Find where the given text appears and provide that cell's center as (X, Y) coordinate. 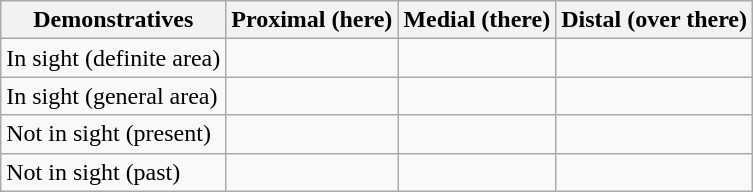
Not in sight (present) (114, 134)
Medial (there) (477, 20)
Demonstratives (114, 20)
Distal (over there) (654, 20)
Not in sight (past) (114, 172)
In sight (definite area) (114, 58)
Proximal (here) (312, 20)
In sight (general area) (114, 96)
